Search for the cell housing the specified text and yield its (x, y) center coordinate. 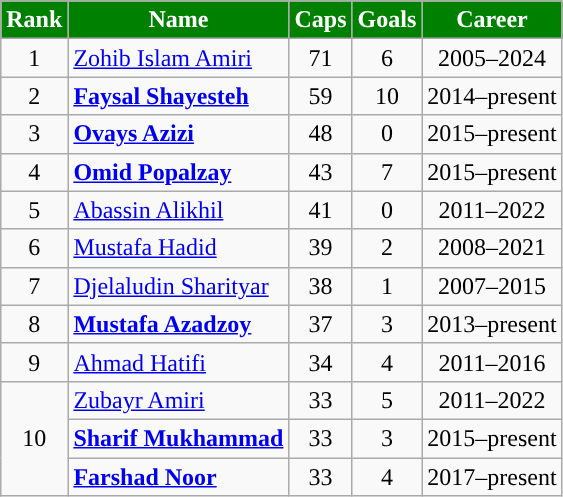
41 (320, 210)
39 (320, 248)
37 (320, 324)
Sharif Mukhammad (178, 438)
2011–2016 (492, 362)
Mustafa Hadid (178, 248)
9 (34, 362)
Zohib Islam Amiri (178, 58)
43 (320, 172)
Career (492, 20)
Mustafa Azadzoy (178, 324)
Ahmad Hatifi (178, 362)
2014–present (492, 96)
Farshad Noor (178, 477)
Zubayr Amiri (178, 400)
48 (320, 134)
Djelaludin Sharityar (178, 286)
2013–present (492, 324)
Caps (320, 20)
Rank (34, 20)
Name (178, 20)
59 (320, 96)
2005–2024 (492, 58)
Ovays Azizi (178, 134)
71 (320, 58)
2008–2021 (492, 248)
Omid Popalzay (178, 172)
8 (34, 324)
Faysal Shayesteh (178, 96)
38 (320, 286)
34 (320, 362)
2007–2015 (492, 286)
2017–present (492, 477)
Goals (387, 20)
Abassin Alikhil (178, 210)
